Determine the (X, Y) coordinate at the center of the cell enclosing the given text.  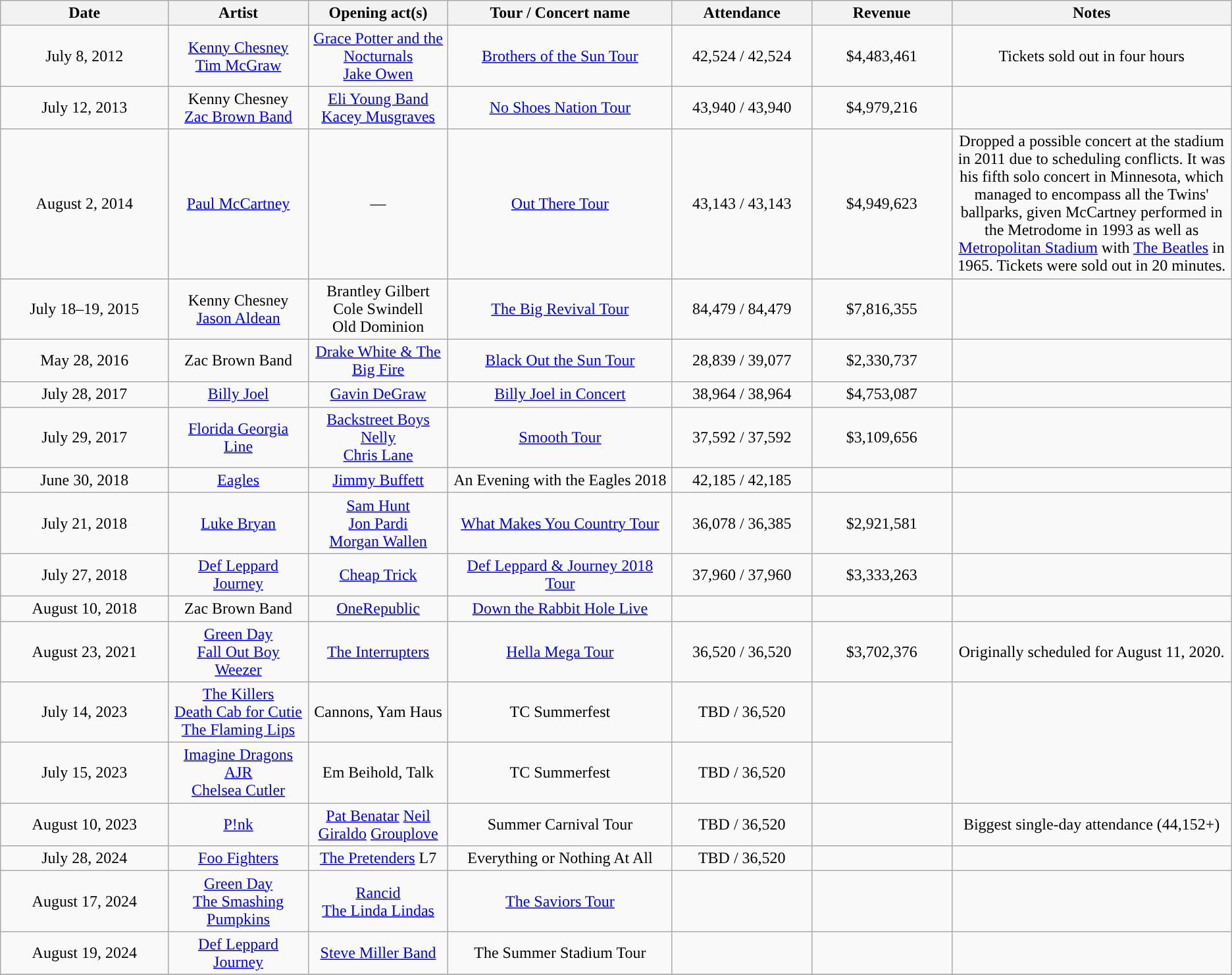
42,185 / 42,185 (742, 480)
Brantley GilbertCole SwindellOld Dominion (378, 309)
August 17, 2024 (84, 901)
Down the Rabbit Hole Live (560, 608)
Kenny ChesneyTim McGraw (238, 56)
$3,702,376 (882, 652)
Opening act(s) (378, 13)
Green DayFall Out BoyWeezer (238, 652)
RancidThe Linda Lindas (378, 901)
Notes (1091, 13)
Eli Young BandKacey Musgraves (378, 108)
$3,333,263 (882, 574)
Hella Mega Tour (560, 652)
Grace Potter and the NocturnalsJake Owen (378, 56)
Florida Georgia Line (238, 437)
43,940 / 43,940 (742, 108)
The Interrupters (378, 652)
Jimmy Buffett (378, 480)
Tour / Concert name (560, 13)
38,964 / 38,964 (742, 394)
Steve Miller Band (378, 953)
$4,979,216 (882, 108)
$4,483,461 (882, 56)
The KillersDeath Cab for CutieThe Flaming Lips (238, 712)
The Saviors Tour (560, 901)
42,524 / 42,524 (742, 56)
July 28, 2024 (84, 858)
July 18–19, 2015 (84, 309)
An Evening with the Eagles 2018 (560, 480)
$2,921,581 (882, 523)
$4,949,623 (882, 204)
Smooth Tour (560, 437)
84,479 / 84,479 (742, 309)
August 23, 2021 (84, 652)
P!nk (238, 824)
Date (84, 13)
Tickets sold out in four hours (1091, 56)
July 15, 2023 (84, 773)
May 28, 2016 (84, 361)
July 27, 2018 (84, 574)
August 2, 2014 (84, 204)
Billy Joel in Concert (560, 394)
July 21, 2018 (84, 523)
Gavin DeGraw (378, 394)
Green DayThe Smashing Pumpkins (238, 901)
No Shoes Nation Tour (560, 108)
Originally scheduled for August 11, 2020. (1091, 652)
The Big Revival Tour (560, 309)
July 12, 2013 (84, 108)
Cheap Trick (378, 574)
$3,109,656 (882, 437)
Sam HuntJon PardiMorgan Wallen (378, 523)
OneRepublic (378, 608)
Kenny ChesneyJason Aldean (238, 309)
July 14, 2023 (84, 712)
36,078 / 36,385 (742, 523)
Eagles (238, 480)
— (378, 204)
Out There Tour (560, 204)
Summer Carnival Tour (560, 824)
$2,330,737 (882, 361)
28,839 / 39,077 (742, 361)
37,960 / 37,960 (742, 574)
August 10, 2023 (84, 824)
Cannons, Yam Haus (378, 712)
Kenny ChesneyZac Brown Band (238, 108)
36,520 / 36,520 (742, 652)
Foo Fighters (238, 858)
July 28, 2017 (84, 394)
Em Beihold, Talk (378, 773)
Pat Benatar Neil Giraldo Grouplove (378, 824)
The Pretenders L7 (378, 858)
What Makes You Country Tour (560, 523)
Biggest single-day attendance (44,152+) (1091, 824)
43,143 / 43,143 (742, 204)
Backstreet BoysNellyChris Lane (378, 437)
Drake White & The Big Fire (378, 361)
Revenue (882, 13)
Everything or Nothing At All (560, 858)
Black Out the Sun Tour (560, 361)
Billy Joel (238, 394)
Artist (238, 13)
Imagine DragonsAJRChelsea Cutler (238, 773)
The Summer Stadium Tour (560, 953)
$7,816,355 (882, 309)
Paul McCartney (238, 204)
Attendance (742, 13)
August 19, 2024 (84, 953)
August 10, 2018 (84, 608)
July 8, 2012 (84, 56)
Luke Bryan (238, 523)
Brothers of the Sun Tour (560, 56)
$4,753,087 (882, 394)
July 29, 2017 (84, 437)
37,592 / 37,592 (742, 437)
June 30, 2018 (84, 480)
Def Leppard & Journey 2018 Tour (560, 574)
